Search for the cell housing the specified text and yield its (X, Y) center coordinate. 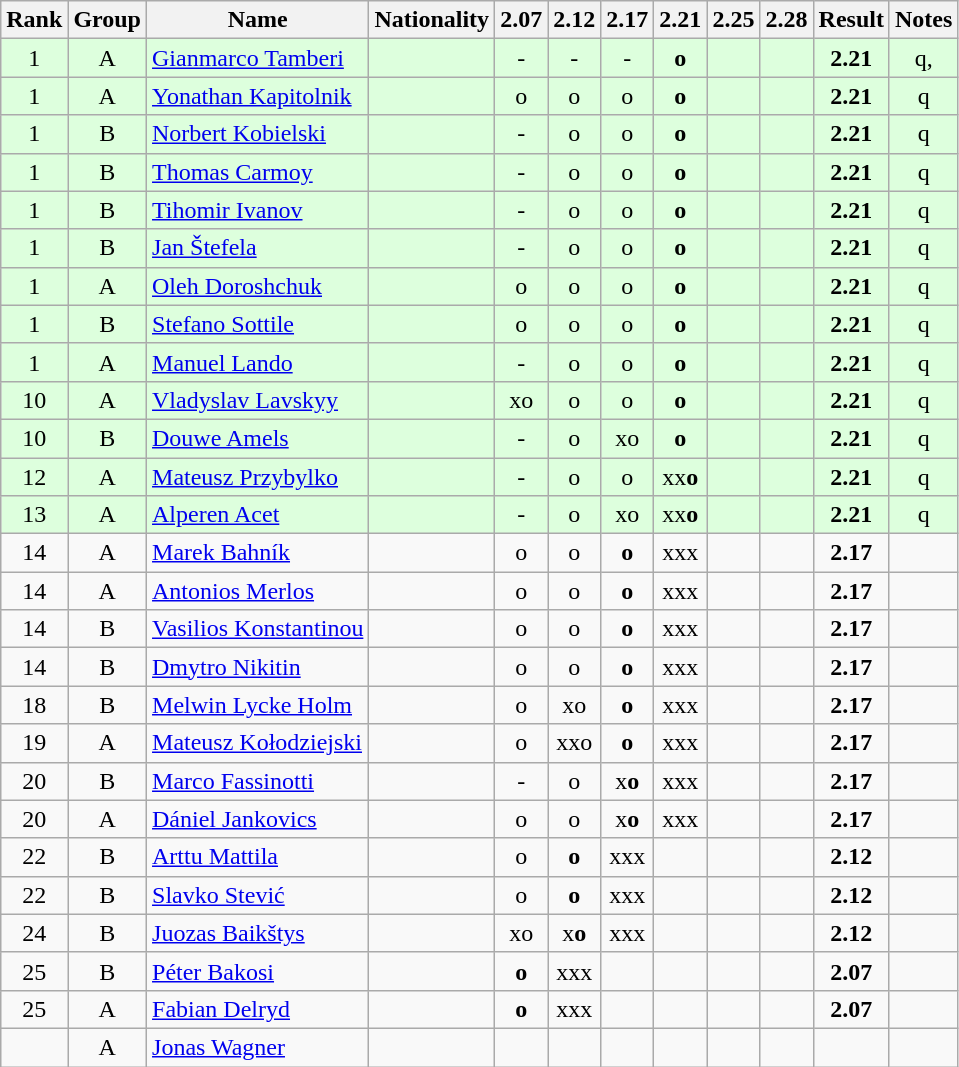
Alperen Acet (258, 515)
Marek Bahník (258, 553)
Jonas Wagner (258, 1047)
Nationality (432, 20)
Slavko Stević (258, 895)
Tihomir Ivanov (258, 210)
Marco Fassinotti (258, 781)
Rank (34, 20)
q, (923, 58)
Vladyslav Lavskyy (258, 400)
Péter Bakosi (258, 971)
Name (258, 20)
2.25 (734, 20)
2.28 (786, 20)
Norbert Kobielski (258, 134)
Dániel Jankovics (258, 819)
Mateusz Kołodziejski (258, 743)
Vasilios Konstantinou (258, 629)
Dmytro Nikitin (258, 667)
Thomas Carmoy (258, 172)
24 (34, 933)
Yonathan Kapitolnik (258, 96)
Jan Štefela (258, 248)
Notes (923, 20)
19 (34, 743)
Result (851, 20)
Antonios Merlos (258, 591)
18 (34, 705)
Oleh Doroshchuk (258, 286)
Juozas Baikštys (258, 933)
Manuel Lando (258, 362)
13 (34, 515)
Stefano Sottile (258, 324)
Mateusz Przybylko (258, 477)
Douwe Amels (258, 438)
12 (34, 477)
Fabian Delryd (258, 1009)
Arttu Mattila (258, 857)
Gianmarco Tamberi (258, 58)
Group (108, 20)
Melwin Lycke Holm (258, 705)
